Find where the given text appears and provide that cell's center as (x, y) coordinate. 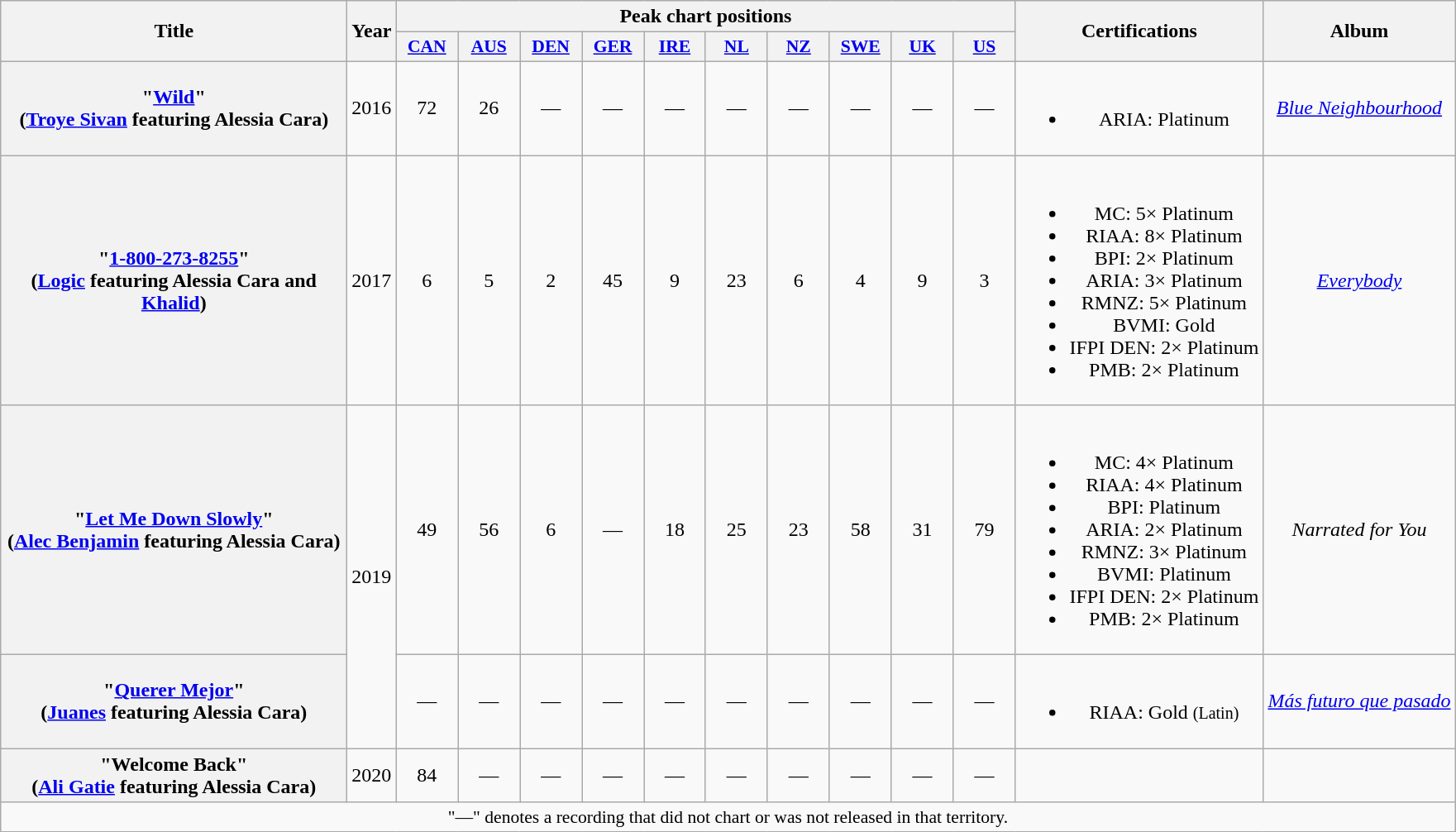
"Wild"(Troye Sivan featuring Alessia Cara) (174, 108)
IRE (675, 47)
58 (860, 530)
Más futuro que pasado (1359, 701)
Everybody (1359, 280)
"Let Me Down Slowly"(Alec Benjamin featuring Alessia Cara) (174, 530)
GER (613, 47)
US (984, 47)
CAN (427, 47)
31 (923, 530)
UK (923, 47)
MC: 5× PlatinumRIAA: 8× PlatinumBPI: 2× PlatinumARIA: 3× PlatinumRMNZ: 5× PlatinumBVMI: GoldIFPI DEN: 2× PlatinumPMB: 2× Platinum (1139, 280)
DEN (551, 47)
4 (860, 280)
79 (984, 530)
"—" denotes a recording that did not chart or was not released in that territory. (728, 817)
26 (489, 108)
"Welcome Back"(Ali Gatie featuring Alessia Cara) (174, 776)
45 (613, 280)
56 (489, 530)
25 (736, 530)
18 (675, 530)
Peak chart positions (706, 17)
Blue Neighbourhood (1359, 108)
84 (427, 776)
NZ (799, 47)
3 (984, 280)
RIAA: Gold (Latin) (1139, 701)
ARIA: Platinum (1139, 108)
AUS (489, 47)
Certifications (1139, 31)
MC: 4× PlatinumRIAA: 4× PlatinumBPI: PlatinumARIA: 2× PlatinumRMNZ: 3× PlatinumBVMI: PlatinumIFPI DEN: 2× PlatinumPMB: 2× Platinum (1139, 530)
Album (1359, 31)
"1-800-273-8255"(Logic featuring Alessia Cara and Khalid) (174, 280)
2017 (372, 280)
49 (427, 530)
Year (372, 31)
Narrated for You (1359, 530)
"Querer Mejor"(Juanes featuring Alessia Cara) (174, 701)
72 (427, 108)
2019 (372, 577)
NL (736, 47)
Title (174, 31)
2016 (372, 108)
2020 (372, 776)
2 (551, 280)
SWE (860, 47)
5 (489, 280)
